Determine the (X, Y) coordinate at the center of the cell enclosing the given text.  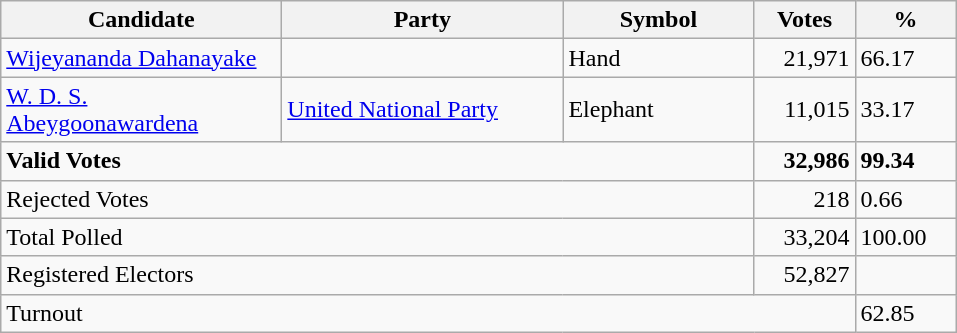
Elephant (658, 110)
0.66 (906, 199)
% (906, 20)
Total Polled (378, 237)
Votes (804, 20)
11,015 (804, 110)
52,827 (804, 275)
W. D. S. Abeygoonawardena (142, 110)
21,971 (804, 58)
218 (804, 199)
Turnout (428, 313)
Registered Electors (378, 275)
Valid Votes (378, 161)
100.00 (906, 237)
Symbol (658, 20)
Wijeyananda Dahanayake (142, 58)
Hand (658, 58)
Candidate (142, 20)
62.85 (906, 313)
Rejected Votes (378, 199)
99.34 (906, 161)
Party (422, 20)
United National Party (422, 110)
66.17 (906, 58)
33,204 (804, 237)
33.17 (906, 110)
32,986 (804, 161)
